Return the (x, y) coordinate for the center point of the cell that contains the specified text.  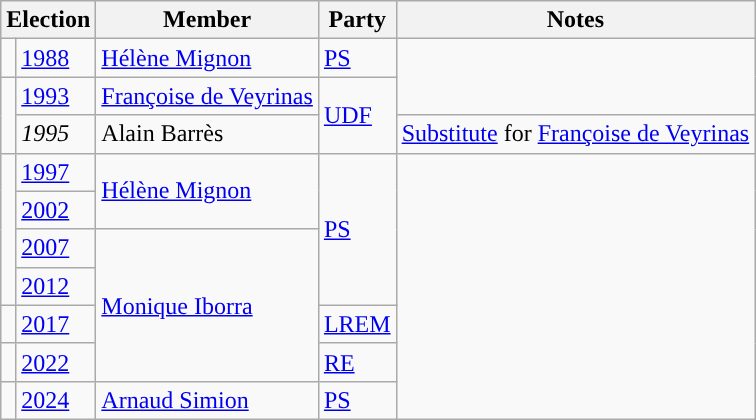
1993 (56, 96)
Notes (576, 20)
1988 (56, 58)
LREM (357, 324)
Arnaud Simion (208, 400)
Alain Barrès (208, 134)
2017 (56, 324)
2022 (56, 362)
Françoise de Veyrinas (208, 96)
1995 (56, 134)
Election (48, 20)
UDF (357, 115)
2024 (56, 400)
2012 (56, 286)
RE (357, 362)
Monique Iborra (208, 305)
Member (208, 20)
Substitute for Françoise de Veyrinas (576, 134)
1997 (56, 172)
2007 (56, 248)
2002 (56, 210)
Party (357, 20)
